Locate the cell with the specified text and output its (x, y) center coordinate. 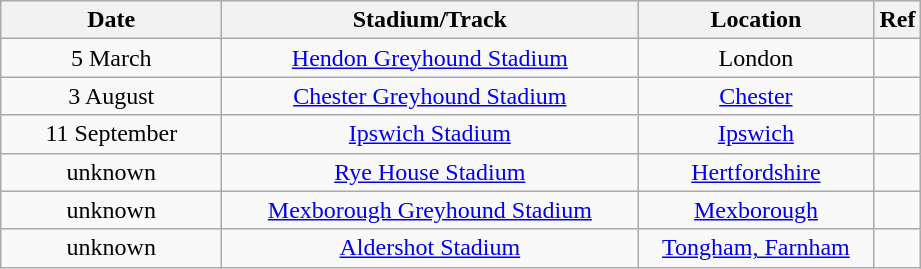
Rye House Stadium (430, 172)
Mexborough (756, 210)
Chester (756, 96)
Tongham, Farnham (756, 248)
Date (112, 20)
Hendon Greyhound Stadium (430, 58)
London (756, 58)
Ipswich Stadium (430, 134)
Mexborough Greyhound Stadium (430, 210)
Stadium/Track (430, 20)
Chester Greyhound Stadium (430, 96)
Ipswich (756, 134)
Ref (898, 20)
Aldershot Stadium (430, 248)
Location (756, 20)
3 August (112, 96)
11 September (112, 134)
5 March (112, 58)
Hertfordshire (756, 172)
